Return (X, Y) of the center of cell containing provided text 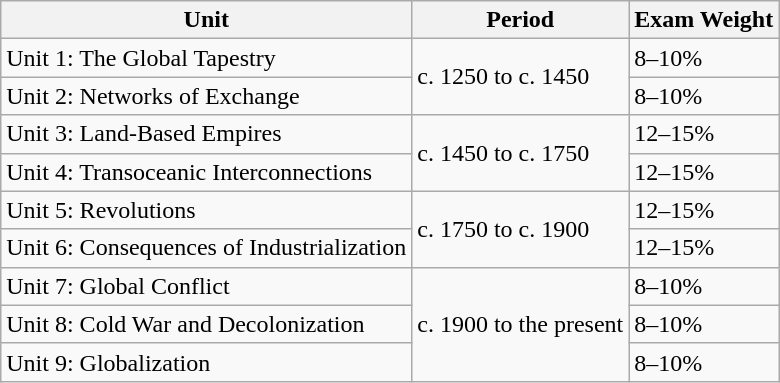
Unit 5: Revolutions (206, 210)
Unit 3: Land-Based Empires (206, 134)
c. 1750 to c. 1900 (520, 229)
Unit 4: Transoceanic Interconnections (206, 172)
Unit 9: Globalization (206, 362)
Unit (206, 20)
Exam Weight (704, 20)
Unit 7: Global Conflict (206, 286)
Unit 2: Networks of Exchange (206, 96)
Unit 6: Consequences of Industrialization (206, 248)
c. 1250 to c. 1450 (520, 77)
Unit 1: The Global Tapestry (206, 58)
Period (520, 20)
c. 1450 to c. 1750 (520, 153)
Unit 8: Cold War and Decolonization (206, 324)
c. 1900 to the present (520, 324)
